From the cell containing the given text, extract its center point as [X, Y] coordinate. 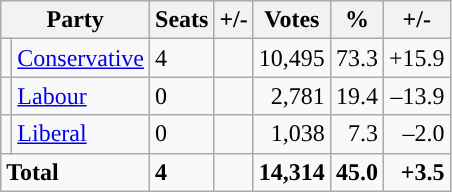
73.3 [356, 58]
Seats [182, 20]
Votes [292, 20]
Labour [81, 96]
10,495 [292, 58]
Liberal [81, 134]
Conservative [81, 58]
–2.0 [416, 134]
1,038 [292, 134]
Party [76, 20]
Total [76, 172]
14,314 [292, 172]
45.0 [356, 172]
–13.9 [416, 96]
7.3 [356, 134]
2,781 [292, 96]
+3.5 [416, 172]
19.4 [356, 96]
% [356, 20]
+15.9 [416, 58]
